Scan for the cell matching the given text and deliver its (X, Y) coordinate at center. 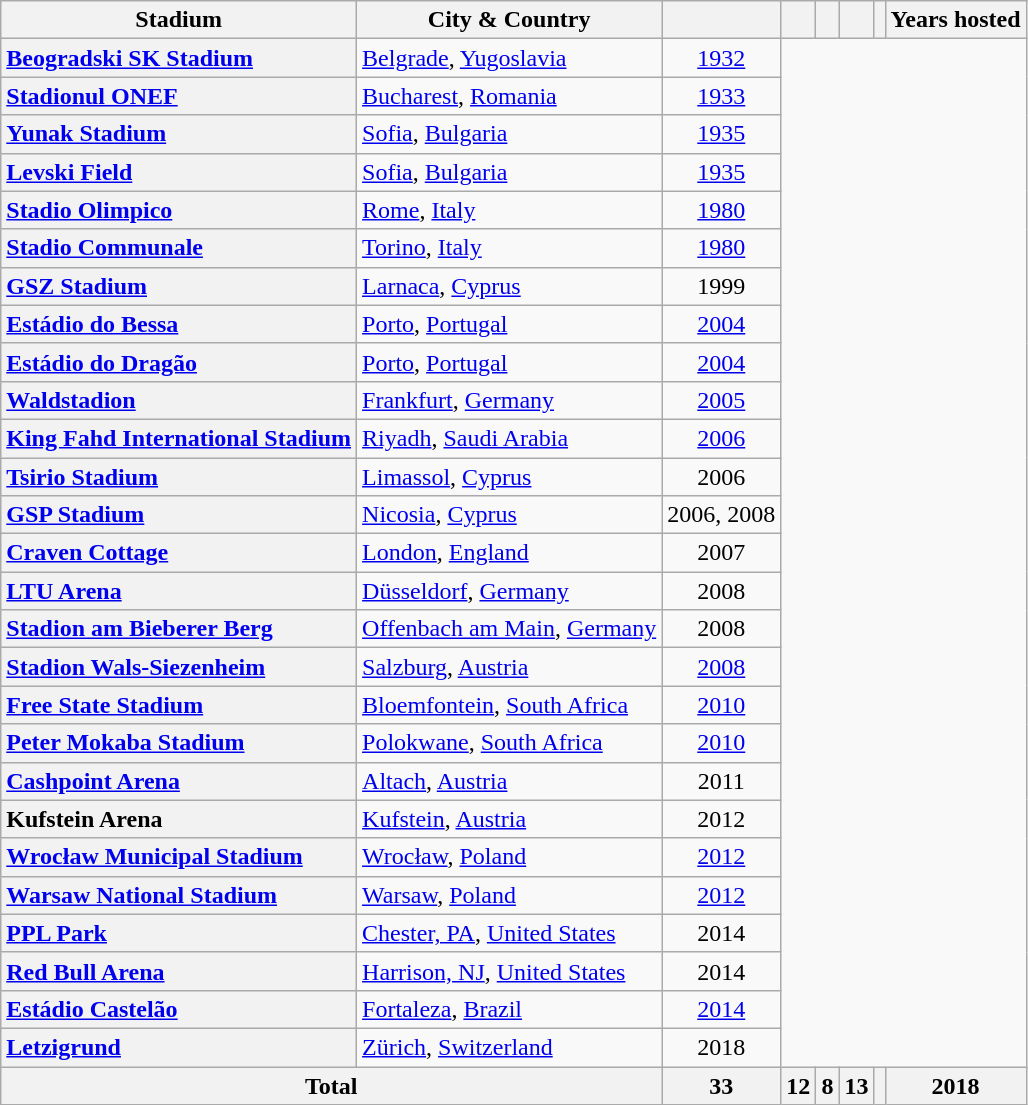
Kufstein, Austria (510, 819)
Düsseldorf, Germany (510, 591)
Stadio Olimpico (179, 210)
Zürich, Switzerland (510, 1047)
Cashpoint Arena (179, 781)
Estádio do Dragão (179, 362)
2011 (722, 781)
Bloemfontein, South Africa (510, 705)
Chester, PA, United States (510, 933)
Bucharest, Romania (510, 96)
1932 (722, 58)
Fortaleza, Brazil (510, 1009)
Salzburg, Austria (510, 667)
1933 (722, 96)
2006, 2008 (722, 515)
Red Bull Arena (179, 971)
Stadion am Bieberer Berg (179, 629)
2005 (722, 400)
Stadium (179, 20)
GSP Stadium (179, 515)
Levski Field (179, 172)
Yunak Stadium (179, 134)
LTU Arena (179, 591)
Rome, Italy (510, 210)
Warsaw, Poland (510, 895)
Stadio Communale (179, 248)
1999 (722, 286)
Stadion Wals-Siezenheim (179, 667)
Larnaca, Cyprus (510, 286)
Polokwane, South Africa (510, 743)
Total (332, 1085)
Craven Cottage (179, 553)
13 (856, 1085)
2007 (722, 553)
Limassol, Cyprus (510, 477)
Riyadh, Saudi Arabia (510, 438)
Torino, Italy (510, 248)
Nicosia, Cyprus (510, 515)
Frankfurt, Germany (510, 400)
GSZ Stadium (179, 286)
Estádio do Bessa (179, 324)
PPL Park (179, 933)
King Fahd International Stadium (179, 438)
Estádio Castelão (179, 1009)
Harrison, NJ, United States (510, 971)
Warsaw National Stadium (179, 895)
Kufstein Arena (179, 819)
33 (722, 1085)
Free State Stadium (179, 705)
8 (828, 1085)
Wrocław, Poland (510, 857)
Tsirio Stadium (179, 477)
City & Country (510, 20)
Years hosted (956, 20)
Stadionul ONEF (179, 96)
Beogradski SK Stadium (179, 58)
London, England (510, 553)
Altach, Austria (510, 781)
12 (798, 1085)
Belgrade, Yugoslavia (510, 58)
Wrocław Municipal Stadium (179, 857)
Peter Mokaba Stadium (179, 743)
Offenbach am Main, Germany (510, 629)
Waldstadion (179, 400)
Letzigrund (179, 1047)
